Determine the (x, y) coordinate at the center of the cell enclosing the given text.  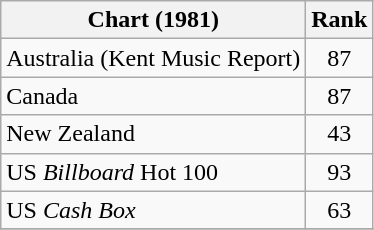
43 (340, 134)
Canada (154, 96)
Chart (1981) (154, 20)
93 (340, 172)
Rank (340, 20)
US Billboard Hot 100 (154, 172)
US Cash Box (154, 210)
Australia (Kent Music Report) (154, 58)
63 (340, 210)
New Zealand (154, 134)
